Search for the cell housing the specified text and yield its (x, y) center coordinate. 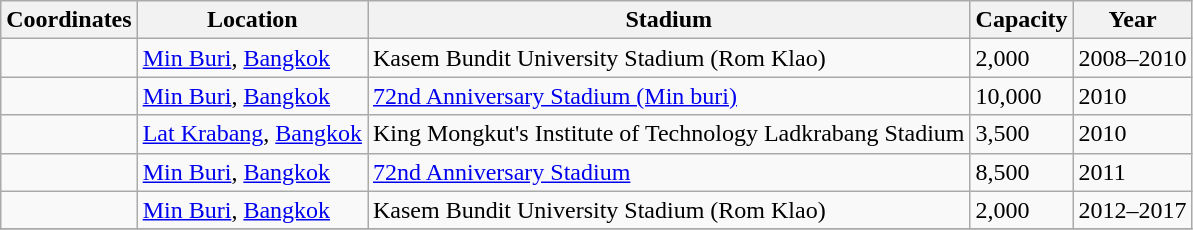
2012–2017 (1132, 210)
10,000 (1022, 96)
Coordinates (69, 20)
3,500 (1022, 134)
Capacity (1022, 20)
2008–2010 (1132, 58)
2011 (1132, 172)
Year (1132, 20)
8,500 (1022, 172)
Lat Krabang, Bangkok (252, 134)
72nd Anniversary Stadium (670, 172)
Location (252, 20)
72nd Anniversary Stadium (Min buri) (670, 96)
King Mongkut's Institute of Technology Ladkrabang Stadium (670, 134)
Stadium (670, 20)
